Return the [X, Y] coordinate for the center point of the cell that contains the specified text.  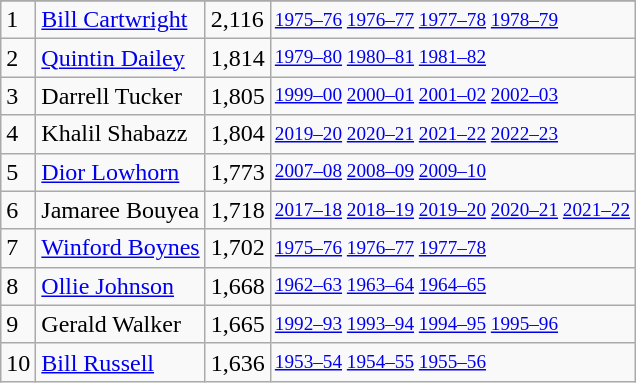
Ollie Johnson [120, 286]
1,665 [238, 324]
8 [18, 286]
1975–76 1976–77 1977–78 1978–79 [452, 20]
1975–76 1976–77 1977–78 [452, 248]
1,805 [238, 96]
Bill Cartwright [120, 20]
1999–00 2000–01 2001–02 2002–03 [452, 96]
Jamaree Bouyea [120, 210]
1,814 [238, 58]
Quintin Dailey [120, 58]
1953–54 1954–55 1955–56 [452, 362]
1,718 [238, 210]
9 [18, 324]
2 [18, 58]
Bill Russell [120, 362]
Gerald Walker [120, 324]
2019–20 2020–21 2021–22 2022–23 [452, 134]
Winford Boynes [120, 248]
Darrell Tucker [120, 96]
6 [18, 210]
1 [18, 20]
1992–93 1993–94 1994–95 1995–96 [452, 324]
1,773 [238, 172]
1,636 [238, 362]
2007–08 2008–09 2009–10 [452, 172]
Dior Lowhorn [120, 172]
5 [18, 172]
1,668 [238, 286]
10 [18, 362]
1,804 [238, 134]
2,116 [238, 20]
7 [18, 248]
1979–80 1980–81 1981–82 [452, 58]
2017–18 2018–19 2019–20 2020–21 2021–22 [452, 210]
3 [18, 96]
4 [18, 134]
Khalil Shabazz [120, 134]
1,702 [238, 248]
1962–63 1963–64 1964–65 [452, 286]
